Scan for the cell matching the given text and deliver its [x, y] coordinate at center. 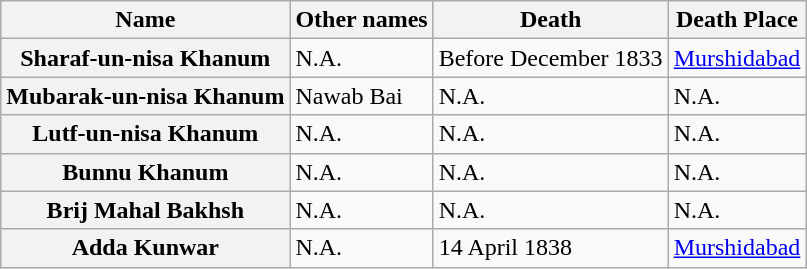
Adda Kunwar [146, 248]
14 April 1838 [550, 248]
Nawab Bai [362, 96]
Death Place [737, 20]
Mubarak-un-nisa Khanum [146, 96]
Before December 1833 [550, 58]
Sharaf-un-nisa Khanum [146, 58]
Death [550, 20]
Lutf-un-nisa Khanum [146, 134]
Bunnu Khanum [146, 172]
Other names [362, 20]
Brij Mahal Bakhsh [146, 210]
Name [146, 20]
